Output the (X, Y) coordinate of the center of the cell containing the given text.  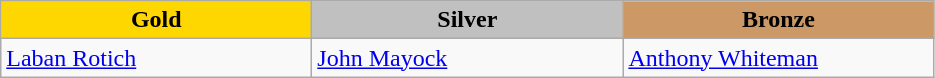
Silver (468, 20)
Laban Rotich (156, 58)
Anthony Whiteman (778, 58)
Bronze (778, 20)
John Mayock (468, 58)
Gold (156, 20)
